Identify which cell holds the provided text, then report its (X, Y) central coordinate. 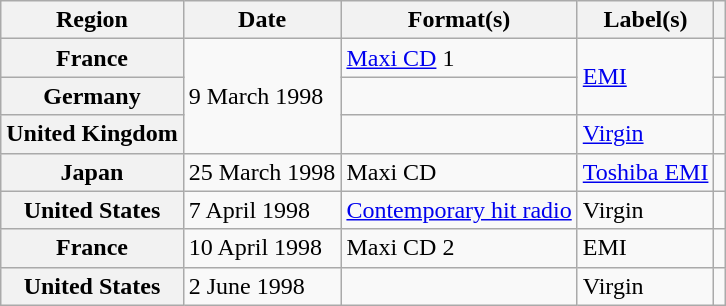
Format(s) (459, 20)
Japan (92, 172)
10 April 1998 (262, 248)
Contemporary hit radio (459, 210)
25 March 1998 (262, 172)
United Kingdom (92, 134)
Germany (92, 96)
Label(s) (646, 20)
Toshiba EMI (646, 172)
Maxi CD (459, 172)
9 March 1998 (262, 96)
Maxi CD 1 (459, 58)
2 June 1998 (262, 286)
Maxi CD 2 (459, 248)
Date (262, 20)
7 April 1998 (262, 210)
Region (92, 20)
